Identify which cell holds the provided text, then report its [x, y] central coordinate. 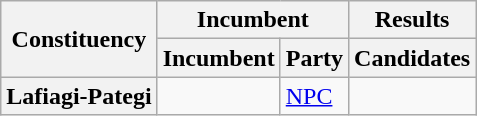
Lafiagi-Pategi [79, 96]
NPC [314, 96]
Candidates [412, 58]
Constituency [79, 39]
Party [314, 58]
Results [412, 20]
